Identify which cell holds the provided text, then report its [x, y] central coordinate. 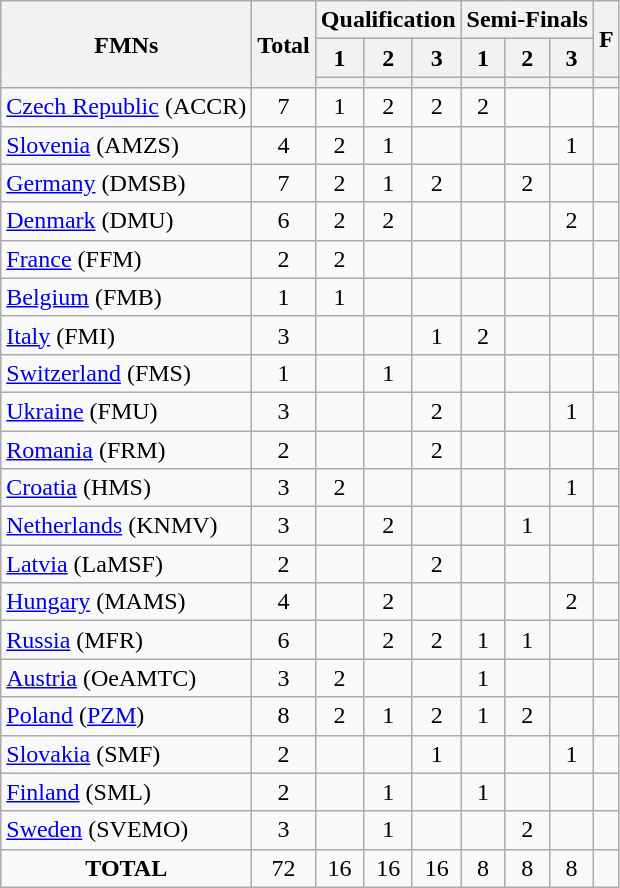
Total [284, 44]
Semi-Finals [527, 20]
Germany (DMSB) [126, 183]
Finland (SML) [126, 792]
72 [284, 868]
Qualification [388, 20]
Croatia (HMS) [126, 488]
Netherlands (KNMV) [126, 526]
Poland (PZM) [126, 716]
Switzerland (FMS) [126, 373]
Slovenia (AMZS) [126, 145]
Belgium (FMB) [126, 297]
Russia (MFR) [126, 640]
FMNs [126, 44]
Sweden (SVEMO) [126, 830]
TOTAL [126, 868]
Czech Republic (ACCR) [126, 107]
Slovakia (SMF) [126, 754]
Austria (OeAMTC) [126, 678]
F [606, 39]
France (FFM) [126, 259]
Ukraine (FMU) [126, 411]
Romania (FRM) [126, 449]
Hungary (MAMS) [126, 602]
Denmark (DMU) [126, 221]
Latvia (LaMSF) [126, 564]
Italy (FMI) [126, 335]
